Detect which cell encompasses the target text, then output its [x, y] center coordinate. 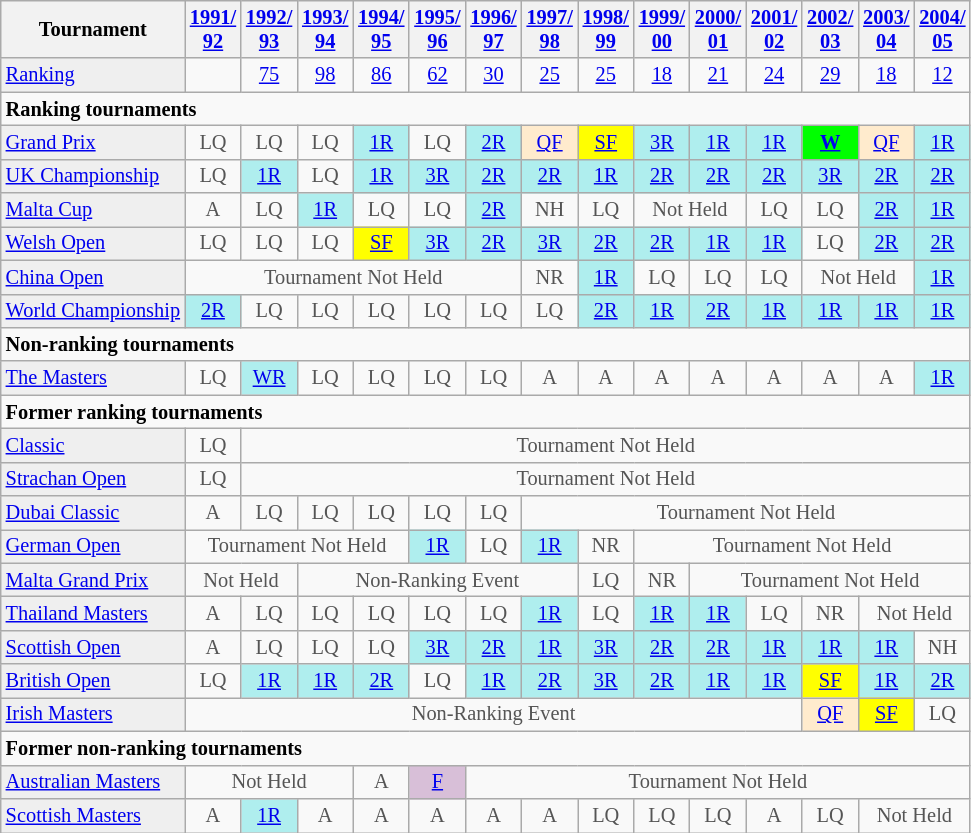
Tournament [93, 29]
1999/00 [662, 29]
F [437, 782]
2000/01 [718, 29]
The Masters [93, 378]
Dubai Classic [93, 513]
2001/02 [774, 29]
29 [830, 75]
98 [325, 75]
W [830, 142]
Former ranking tournaments [486, 412]
Grand Prix [93, 142]
1998/99 [606, 29]
2003/04 [886, 29]
1992/93 [269, 29]
24 [774, 75]
Non-ranking tournaments [486, 344]
1991/92 [213, 29]
Malta Cup [93, 210]
Thailand Masters [93, 613]
86 [381, 75]
1997/98 [550, 29]
12 [942, 75]
China Open [93, 277]
21 [718, 75]
Irish Masters [93, 714]
Ranking tournaments [486, 109]
Welsh Open [93, 243]
UK Championship [93, 176]
1993/94 [325, 29]
1995/96 [437, 29]
Former non-ranking tournaments [486, 748]
British Open [93, 681]
Classic [93, 445]
Australian Masters [93, 782]
2004/05 [942, 29]
Ranking [93, 75]
30 [493, 75]
2002/03 [830, 29]
Scottish Open [93, 647]
Malta Grand Prix [93, 580]
World Championship [93, 311]
WR [269, 378]
75 [269, 75]
1994/95 [381, 29]
Strachan Open [93, 479]
62 [437, 75]
Scottish Masters [93, 815]
1996/97 [493, 29]
German Open [93, 546]
